Search for the cell housing the specified text and yield its (X, Y) center coordinate. 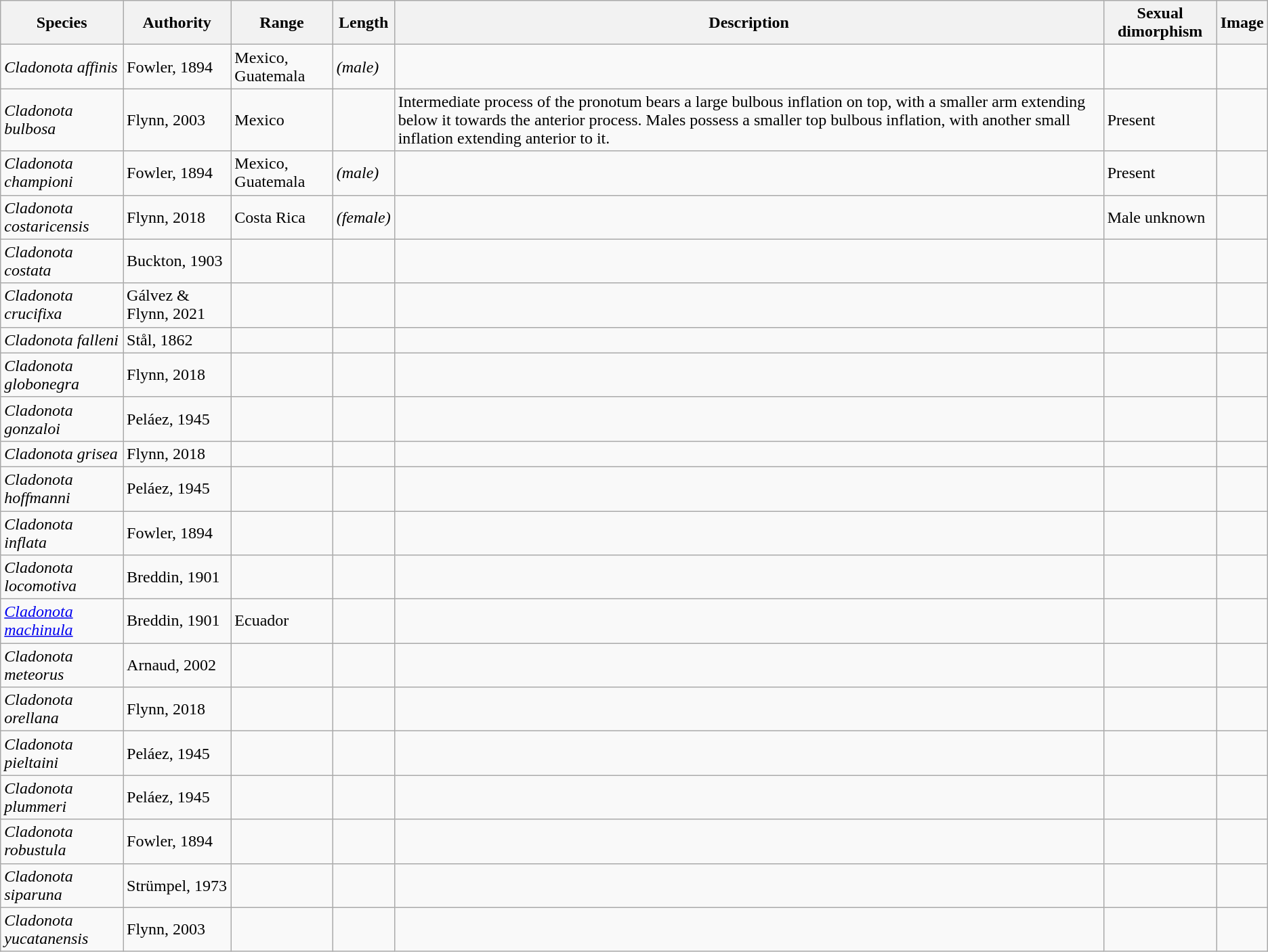
Cladonota locomotiva (62, 577)
Costa Rica (282, 217)
Cladonota crucifixa (62, 305)
Mexico (282, 120)
Cladonota machinula (62, 622)
Range (282, 23)
Description (749, 23)
Cladonota globonegra (62, 375)
Cladonota yucatanensis (62, 929)
Gálvez & Flynn, 2021 (177, 305)
Arnaud, 2002 (177, 665)
Length (363, 23)
Cladonota inflata (62, 532)
Cladonota siparuna (62, 886)
Cladonota falleni (62, 340)
Sexual dimorphism (1160, 23)
Ecuador (282, 622)
Cladonota costaricensis (62, 217)
Image (1242, 23)
Authority (177, 23)
Strümpel, 1973 (177, 886)
Buckton, 1903 (177, 261)
Male unknown (1160, 217)
Cladonota meteorus (62, 665)
Cladonota plummeri (62, 798)
Cladonota affinis (62, 66)
Cladonota gonzaloi (62, 418)
Cladonota hoffmanni (62, 489)
Cladonota orellana (62, 710)
(female) (363, 217)
Species (62, 23)
Cladonota pieltaini (62, 753)
Cladonota robustula (62, 841)
Stål, 1862 (177, 340)
Cladonota grisea (62, 454)
Cladonota championi (62, 173)
Cladonota bulbosa (62, 120)
Cladonota costata (62, 261)
